Identify which cell holds the provided text, then report its (X, Y) central coordinate. 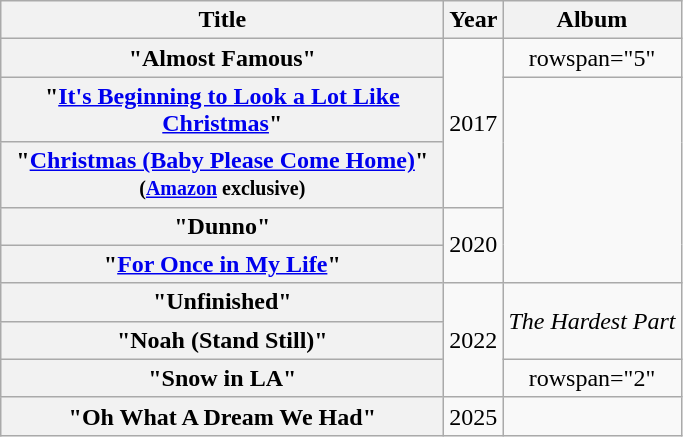
Title (222, 20)
"Oh What A Dream We Had" (222, 416)
"Noah (Stand Still)" (222, 340)
2020 (474, 245)
"Unfinished" (222, 302)
"It's Beginning to Look a Lot Like Christmas" (222, 110)
rowspan="5" (592, 58)
"Christmas (Baby Please Come Home)"(Amazon exclusive) (222, 174)
"Almost Famous" (222, 58)
Year (474, 20)
2017 (474, 123)
rowspan="2" (592, 378)
"Dunno" (222, 226)
Album (592, 20)
2025 (474, 416)
"For Once in My Life" (222, 264)
"Snow in LA" (222, 378)
2022 (474, 340)
The Hardest Part (592, 321)
